Detect which cell encompasses the target text, then output its (X, Y) center coordinate. 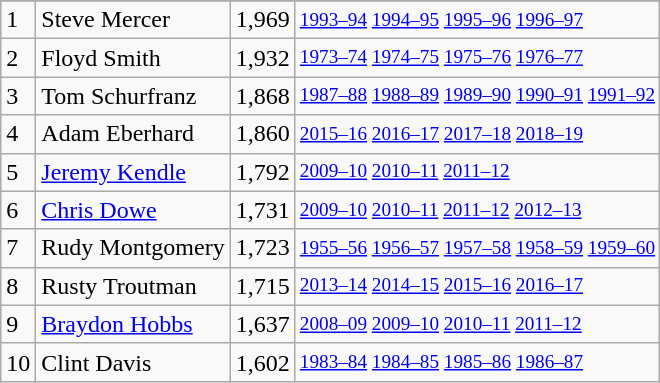
1987–88 1988–89 1989–90 1990–91 1991–92 (477, 96)
Braydon Hobbs (133, 324)
5 (18, 172)
4 (18, 134)
Chris Dowe (133, 210)
Adam Eberhard (133, 134)
2015–16 2016–17 2017–18 2018–19 (477, 134)
9 (18, 324)
1,932 (262, 58)
1,731 (262, 210)
Rusty Troutman (133, 286)
3 (18, 96)
2008–09 2009–10 2010–11 2011–12 (477, 324)
8 (18, 286)
1973–74 1974–75 1975–76 1976–77 (477, 58)
1955–56 1956–57 1957–58 1958–59 1959–60 (477, 248)
1 (18, 20)
Floyd Smith (133, 58)
Rudy Montgomery (133, 248)
7 (18, 248)
1,723 (262, 248)
1993–94 1994–95 1995–96 1996–97 (477, 20)
Steve Mercer (133, 20)
1,792 (262, 172)
1,860 (262, 134)
Clint Davis (133, 362)
1,715 (262, 286)
6 (18, 210)
1983–84 1984–85 1985–86 1986–87 (477, 362)
2009–10 2010–11 2011–12 2012–13 (477, 210)
2013–14 2014–15 2015–16 2016–17 (477, 286)
1,969 (262, 20)
Tom Schurfranz (133, 96)
1,602 (262, 362)
1,868 (262, 96)
10 (18, 362)
2 (18, 58)
2009–10 2010–11 2011–12 (477, 172)
1,637 (262, 324)
Jeremy Kendle (133, 172)
